For the text-containing cell, return its midpoint in (x, y) coordinate format. 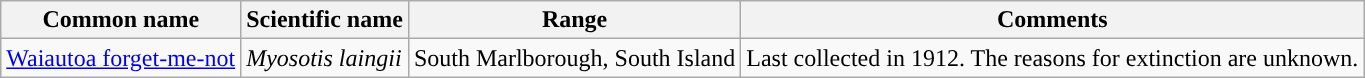
Range (574, 20)
Last collected in 1912. The reasons for extinction are unknown. (1052, 58)
Waiautoa forget-me-not (121, 58)
Comments (1052, 20)
Common name (121, 20)
Myosotis laingii (325, 58)
South Marlborough, South Island (574, 58)
Scientific name (325, 20)
